Provide the (X, Y) coordinate of the cell's center where the given text is located.  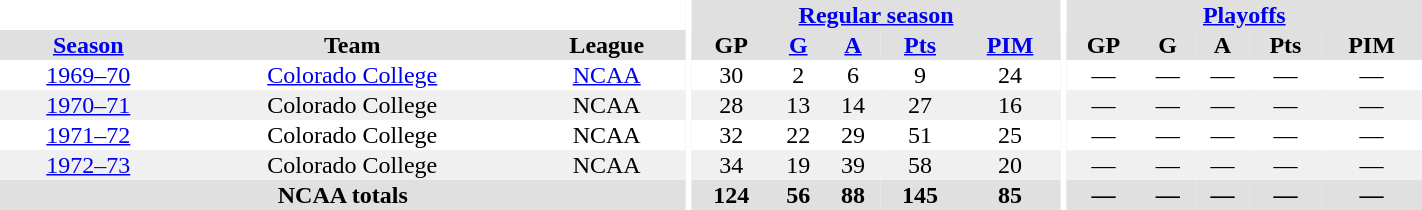
League (607, 45)
22 (798, 135)
28 (732, 105)
51 (920, 135)
1970–71 (88, 105)
NCAA totals (343, 195)
56 (798, 195)
39 (854, 165)
20 (1010, 165)
145 (920, 195)
Regular season (876, 15)
58 (920, 165)
30 (732, 75)
32 (732, 135)
85 (1010, 195)
19 (798, 165)
6 (854, 75)
Team (352, 45)
24 (1010, 75)
1969–70 (88, 75)
34 (732, 165)
16 (1010, 105)
27 (920, 105)
25 (1010, 135)
13 (798, 105)
1972–73 (88, 165)
Season (88, 45)
2 (798, 75)
29 (854, 135)
1971–72 (88, 135)
14 (854, 105)
9 (920, 75)
Playoffs (1244, 15)
124 (732, 195)
88 (854, 195)
